Search for the cell housing the specified text and yield its [X, Y] center coordinate. 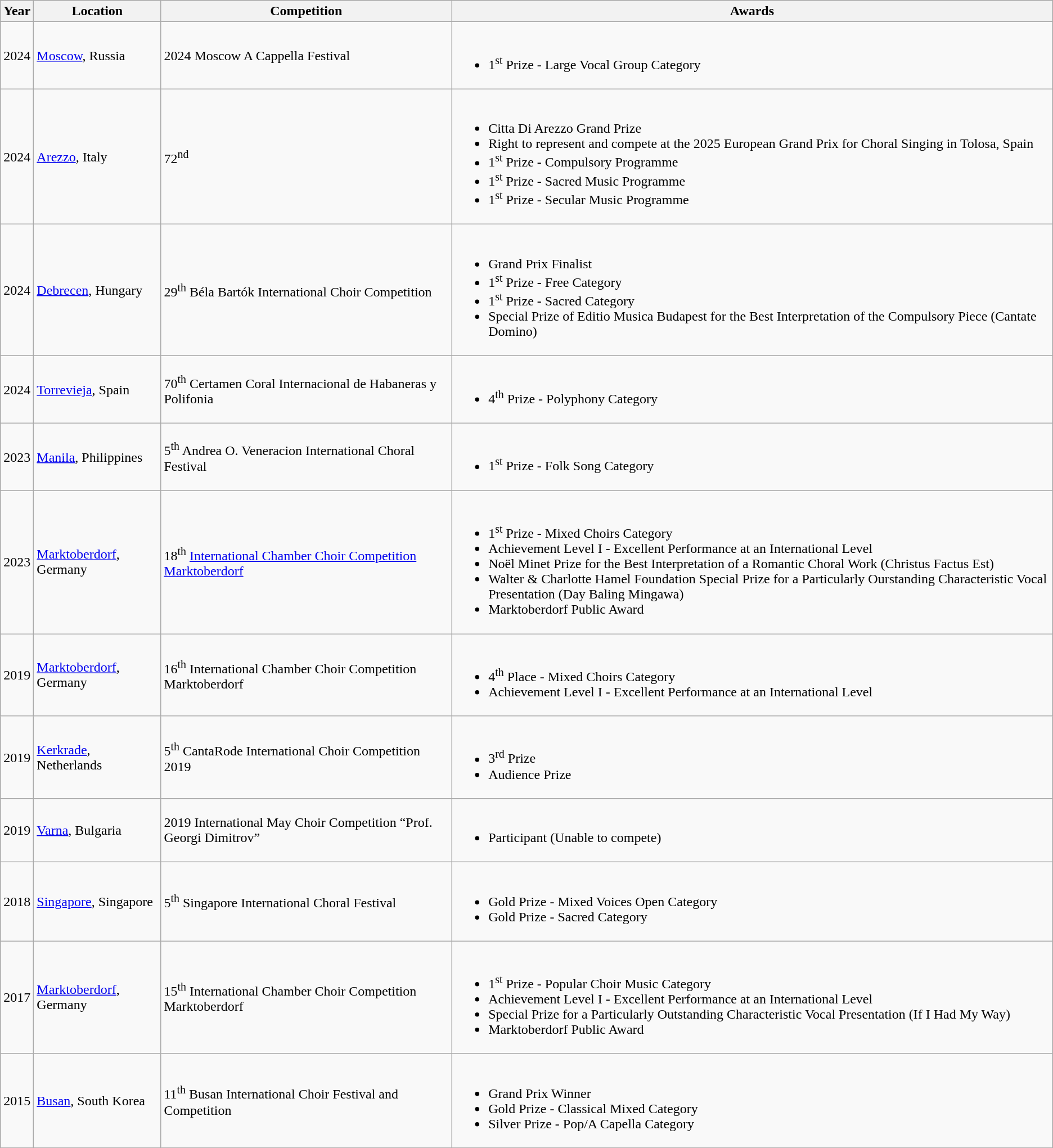
4th Place - Mixed Choirs CategoryAchievement Level I - Excellent Performance at an International Level [753, 675]
1st Prize - Folk Song Category [753, 457]
2024 Moscow A Cappella Festival [306, 56]
2018 [17, 902]
Debrecen, Hungary [97, 290]
Gold Prize - Mixed Voices Open CategoryGold Prize - Sacred Category [753, 902]
15th International Chamber Choir Competition Marktoberdorf [306, 998]
5th CantaRode International Choir Competition 2019 [306, 757]
Grand Prix WinnerGold Prize - Classical Mixed CategorySilver Prize - Pop/A Capella Category [753, 1100]
4th Prize - Polyphony Category [753, 390]
1st Prize - Large Vocal Group Category [753, 56]
18th International Chamber Choir Competition Marktoberdorf [306, 562]
Varna, Bulgaria [97, 830]
Singapore, Singapore [97, 902]
Arezzo, Italy [97, 156]
2017 [17, 998]
70th Certamen Coral Internacional de Habaneras y Polifonia [306, 390]
Kerkrade, Netherlands [97, 757]
16th International Chamber Choir Competition Marktoberdorf [306, 675]
11th Busan International Choir Festival and Competition [306, 1100]
Manila, Philippines [97, 457]
72nd [306, 156]
Awards [753, 11]
3rd PrizeAudience Prize [753, 757]
5th Andrea O. Veneracion International Choral Festival [306, 457]
Torrevieja, Spain [97, 390]
Location [97, 11]
Year [17, 11]
2019 International May Choir Competition “Prof. Georgi Dimitrov” [306, 830]
29th Béla Bartók International Choir Competition [306, 290]
5th Singapore International Choral Festival [306, 902]
Participant (Unable to compete) [753, 830]
Moscow, Russia [97, 56]
2015 [17, 1100]
Busan, South Korea [97, 1100]
Competition [306, 11]
